From the cell containing the given text, extract its center point as [x, y] coordinate. 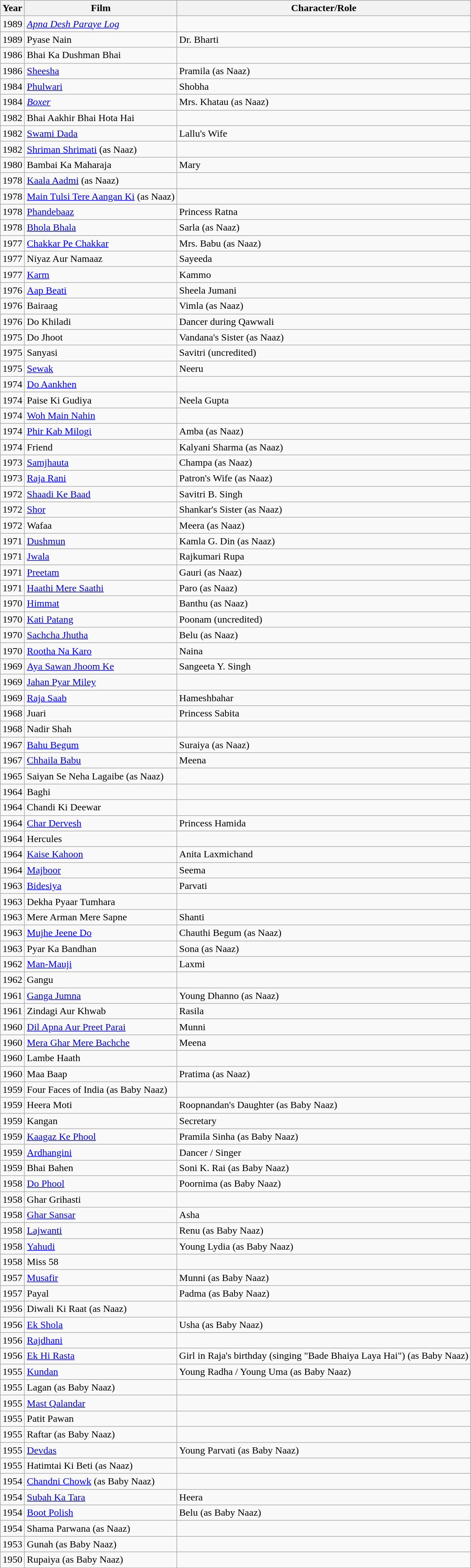
Ek Hi Rasta [101, 1356]
Apna Desh Paraye Log [101, 24]
Haathi Mere Saathi [101, 588]
Heera Moti [101, 1105]
Shobha [324, 86]
Film [101, 8]
Asha [324, 1215]
Mrs. Khatau (as Naaz) [324, 102]
Laxmi [324, 964]
Character/Role [324, 8]
Bhai Ka Dushman Bhai [101, 55]
Kangan [101, 1121]
Four Faces of India (as Baby Naaz) [101, 1090]
Saiyan Se Neha Lagaibe (as Naaz) [101, 776]
Mere Arman Mere Sapne [101, 917]
Baghi [101, 792]
Padma (as Baby Naaz) [324, 1293]
Mrs. Babu (as Naaz) [324, 243]
Preetam [101, 572]
Man-Mauji [101, 964]
Shriman Shrimati (as Naaz) [101, 149]
Secretary [324, 1121]
Pyar Ka Bandhan [101, 948]
Naina [324, 651]
Ek Shola [101, 1325]
Roopnandan's Daughter (as Baby Naaz) [324, 1105]
Champa (as Naaz) [324, 463]
Bambai Ka Maharaja [101, 165]
Sangeeta Y. Singh [324, 666]
Savitri B. Singh [324, 494]
Lagan (as Baby Naaz) [101, 1387]
1980 [12, 165]
Sachcha Jhutha [101, 635]
Mujhe Jeene Do [101, 933]
Dekha Pyaar Tumhara [101, 901]
Majboor [101, 870]
Boot Polish [101, 1513]
Young Lydia (as Baby Naaz) [324, 1246]
Payal [101, 1293]
Bhai Bahen [101, 1168]
Patron's Wife (as Naaz) [324, 478]
Lambe Haath [101, 1058]
Do Khiladi [101, 322]
Kaagaz Ke Phool [101, 1136]
Bahu Begum [101, 745]
1950 [12, 1560]
Bhai Aakhir Bhai Hota Hai [101, 118]
Devdas [101, 1450]
Sewak [101, 369]
Dil Apna Aur Preet Parai [101, 1027]
Chandni Chowk (as Baby Naaz) [101, 1482]
Patit Pawan [101, 1419]
Dancer during Qawwali [324, 322]
Pramila (as Naaz) [324, 71]
Usha (as Baby Naaz) [324, 1325]
Savitri (uncredited) [324, 353]
1965 [12, 776]
Friend [101, 447]
Gangu [101, 980]
Kundan [101, 1372]
Raftar (as Baby Naaz) [101, 1434]
Kati Patang [101, 619]
Neeru [324, 369]
Rootha Na Karo [101, 651]
Seema [324, 870]
Do Jhoot [101, 337]
Ardhangini [101, 1152]
Hercules [101, 839]
Banthu (as Naaz) [324, 604]
Kaise Kahoon [101, 854]
Aap Beati [101, 290]
Phandebaaz [101, 212]
Bairaag [101, 306]
Ghar Sansar [101, 1215]
Rajdhani [101, 1340]
Mary [324, 165]
Hatimtai Ki Beti (as Naaz) [101, 1466]
Sarla (as Naaz) [324, 228]
Anita Laxmichand [324, 854]
Poonam (uncredited) [324, 619]
Heera [324, 1497]
Meera (as Naaz) [324, 525]
Suraiya (as Naaz) [324, 745]
Mera Ghar Mere Bachche [101, 1043]
Karm [101, 275]
Gunah (as Baby Naaz) [101, 1544]
Young Parvati (as Baby Naaz) [324, 1450]
Ganga Jumna [101, 996]
Musafir [101, 1278]
Dr. Bharti [324, 40]
Sona (as Naaz) [324, 948]
Young Radha / Young Uma (as Baby Naaz) [324, 1372]
Shaadi Ke Baad [101, 494]
Do Aankhen [101, 384]
Miss 58 [101, 1262]
Aya Sawan Jhoom Ke [101, 666]
Vimla (as Naaz) [324, 306]
Pratima (as Naaz) [324, 1074]
Girl in Raja's birthday (singing "Bade Bhaiya Laya Hai") (as Baby Naaz) [324, 1356]
Kamla G. Din (as Naaz) [324, 541]
Munni (as Baby Naaz) [324, 1278]
Gauri (as Naaz) [324, 572]
Samjhauta [101, 463]
Raja Saab [101, 698]
Boxer [101, 102]
Dancer / Singer [324, 1152]
Rasila [324, 1011]
Parvati [324, 886]
Rupaiya (as Baby Naaz) [101, 1560]
Bidesiya [101, 886]
Kaala Aadmi (as Naaz) [101, 180]
Princess Ratna [324, 212]
Paise Ki Gudiya [101, 400]
Amba (as Naaz) [324, 431]
Sayeeda [324, 259]
Shor [101, 510]
Belu (as Baby Naaz) [324, 1513]
Kalyani Sharma (as Naaz) [324, 447]
Pramila Sinha (as Baby Naaz) [324, 1136]
Renu (as Baby Naaz) [324, 1231]
Dushmun [101, 541]
Jwala [101, 557]
Do Phool [101, 1183]
Maa Baap [101, 1074]
Bhola Bhala [101, 228]
Mast Qalandar [101, 1403]
Jahan Pyar Miley [101, 682]
Sanyasi [101, 353]
Poornima (as Baby Naaz) [324, 1183]
Subah Ka Tara [101, 1497]
Hameshbahar [324, 698]
Chauthi Begum (as Naaz) [324, 933]
Sheesha [101, 71]
Yahudi [101, 1246]
Lallu's Wife [324, 133]
1953 [12, 1544]
Kammo [324, 275]
Swami Dada [101, 133]
Year [12, 8]
Neela Gupta [324, 400]
Sheela Jumani [324, 290]
Shama Parwana (as Naaz) [101, 1528]
Princess Sabita [324, 714]
Raja Rani [101, 478]
Char Dervesh [101, 823]
Phir Kab Milogi [101, 431]
Nadir Shah [101, 729]
Main Tulsi Tere Aangan Ki (as Naaz) [101, 196]
Shankar's Sister (as Naaz) [324, 510]
Juari [101, 714]
Phulwari [101, 86]
Princess Hamida [324, 823]
Belu (as Naaz) [324, 635]
Munni [324, 1027]
Chhaila Babu [101, 761]
Rajkumari Rupa [324, 557]
Soni K. Rai (as Baby Naaz) [324, 1168]
Paro (as Naaz) [324, 588]
Ghar Grihasti [101, 1199]
Pyase Nain [101, 40]
Himmat [101, 604]
Chandi Ki Deewar [101, 807]
Young Dhanno (as Naaz) [324, 996]
Shanti [324, 917]
Woh Main Nahin [101, 415]
Niyaz Aur Namaaz [101, 259]
Zindagi Aur Khwab [101, 1011]
Diwali Ki Raat (as Naaz) [101, 1309]
Chakkar Pe Chakkar [101, 243]
Wafaa [101, 525]
Lajwanti [101, 1231]
Vandana's Sister (as Naaz) [324, 337]
